Return [X, Y] of the center of cell containing provided text 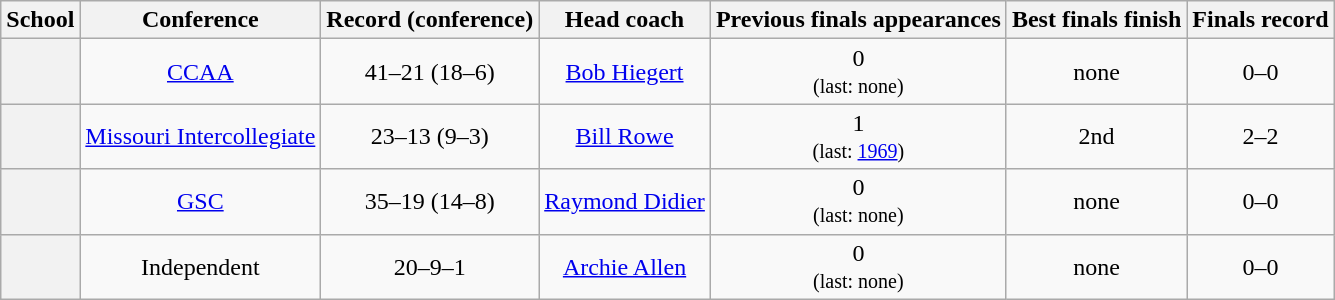
Previous finals appearances [858, 20]
Bob Hiegert [625, 72]
Bill Rowe [625, 136]
School [40, 20]
Independent [200, 266]
35–19 (14–8) [430, 202]
Missouri Intercollegiate [200, 136]
2–2 [1260, 136]
Conference [200, 20]
CCAA [200, 72]
20–9–1 [430, 266]
Archie Allen [625, 266]
Raymond Didier [625, 202]
41–21 (18–6) [430, 72]
1(last: 1969) [858, 136]
GSC [200, 202]
Best finals finish [1096, 20]
Record (conference) [430, 20]
Head coach [625, 20]
2nd [1096, 136]
23–13 (9–3) [430, 136]
Finals record [1260, 20]
